For the text-containing cell, return its midpoint in [x, y] coordinate format. 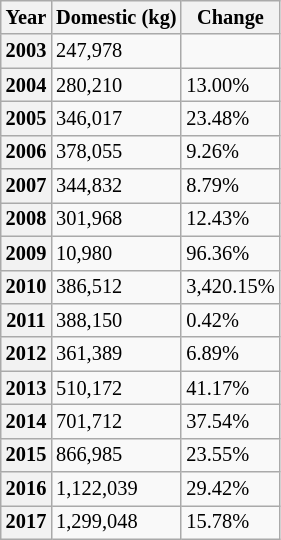
12.43% [230, 219]
10,980 [116, 253]
2007 [26, 186]
1,122,039 [116, 489]
29.42% [230, 489]
301,968 [116, 219]
2008 [26, 219]
2015 [26, 455]
2004 [26, 85]
346,017 [116, 118]
2011 [26, 320]
Domestic (kg) [116, 17]
8.79% [230, 186]
247,978 [116, 51]
0.42% [230, 320]
386,512 [116, 287]
9.26% [230, 152]
2013 [26, 388]
2009 [26, 253]
510,172 [116, 388]
96.36% [230, 253]
Change [230, 17]
23.55% [230, 455]
Year [26, 17]
15.78% [230, 522]
3,420.15% [230, 287]
701,712 [116, 421]
378,055 [116, 152]
37.54% [230, 421]
2016 [26, 489]
23.48% [230, 118]
388,150 [116, 320]
13.00% [230, 85]
2006 [26, 152]
866,985 [116, 455]
2003 [26, 51]
361,389 [116, 354]
280,210 [116, 85]
2014 [26, 421]
2010 [26, 287]
1,299,048 [116, 522]
2005 [26, 118]
41.17% [230, 388]
2017 [26, 522]
6.89% [230, 354]
344,832 [116, 186]
2012 [26, 354]
